Find where the given text appears and provide that cell's center as (X, Y) coordinate. 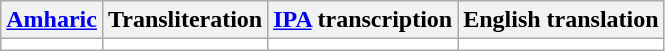
Transliteration (184, 20)
Amharic (52, 20)
IPA transcription (363, 20)
English translation (561, 20)
